Scan for the cell matching the given text and deliver its [X, Y] coordinate at center. 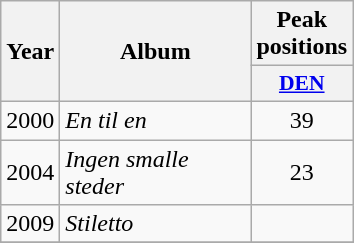
Ingen smalle steder [156, 172]
2009 [30, 224]
2000 [30, 120]
Stiletto [156, 224]
Album [156, 52]
23 [302, 172]
Peak positions [302, 34]
DEN [302, 84]
39 [302, 120]
En til en [156, 120]
Year [30, 52]
2004 [30, 172]
